From the cell containing the given text, extract its center point as (X, Y) coordinate. 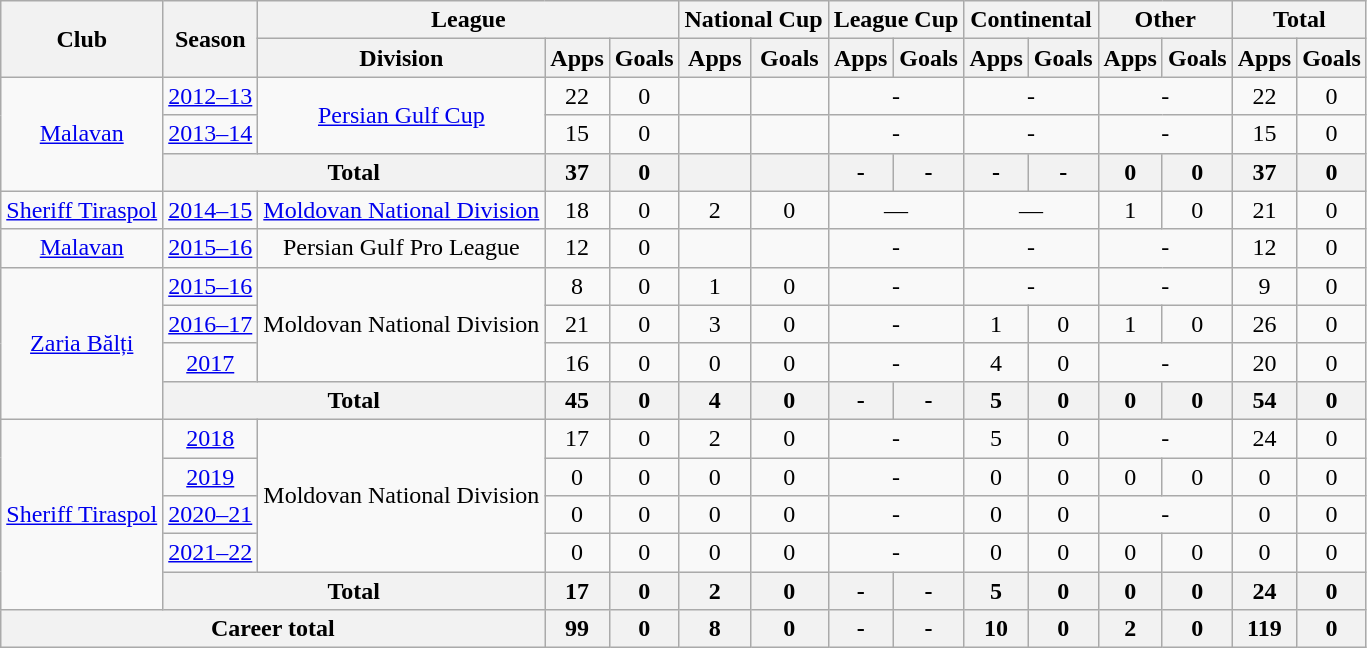
National Cup (754, 20)
2016–17 (210, 324)
99 (577, 629)
119 (1264, 629)
Club (82, 39)
54 (1264, 400)
2017 (210, 362)
Season (210, 39)
League (468, 20)
26 (1264, 324)
2021–22 (210, 553)
18 (577, 210)
20 (1264, 362)
10 (996, 629)
2013–14 (210, 134)
2020–21 (210, 515)
2014–15 (210, 210)
2018 (210, 438)
2019 (210, 477)
16 (577, 362)
League Cup (896, 20)
Zaria Bălți (82, 343)
Continental (1031, 20)
3 (715, 324)
45 (577, 400)
Career total (273, 629)
2012–13 (210, 96)
Persian Gulf Pro League (402, 248)
9 (1264, 286)
Other (1165, 20)
Persian Gulf Cup (402, 115)
Division (402, 58)
